Output the (X, Y) coordinate of the center of the cell containing the given text.  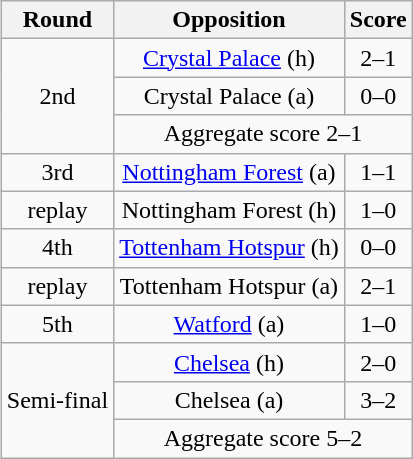
Crystal Palace (h) (230, 58)
4th (57, 248)
Crystal Palace (a) (230, 96)
5th (57, 324)
Aggregate score 5–2 (264, 438)
2–0 (378, 362)
Nottingham Forest (h) (230, 210)
Score (378, 20)
Watford (a) (230, 324)
Chelsea (h) (230, 362)
1–1 (378, 172)
Tottenham Hotspur (h) (230, 248)
Aggregate score 2–1 (264, 134)
Round (57, 20)
Nottingham Forest (a) (230, 172)
Opposition (230, 20)
3–2 (378, 400)
2nd (57, 96)
Semi-final (57, 400)
3rd (57, 172)
Chelsea (a) (230, 400)
Tottenham Hotspur (a) (230, 286)
